Determine the [x, y] coordinate at the center of the cell enclosing the given text.  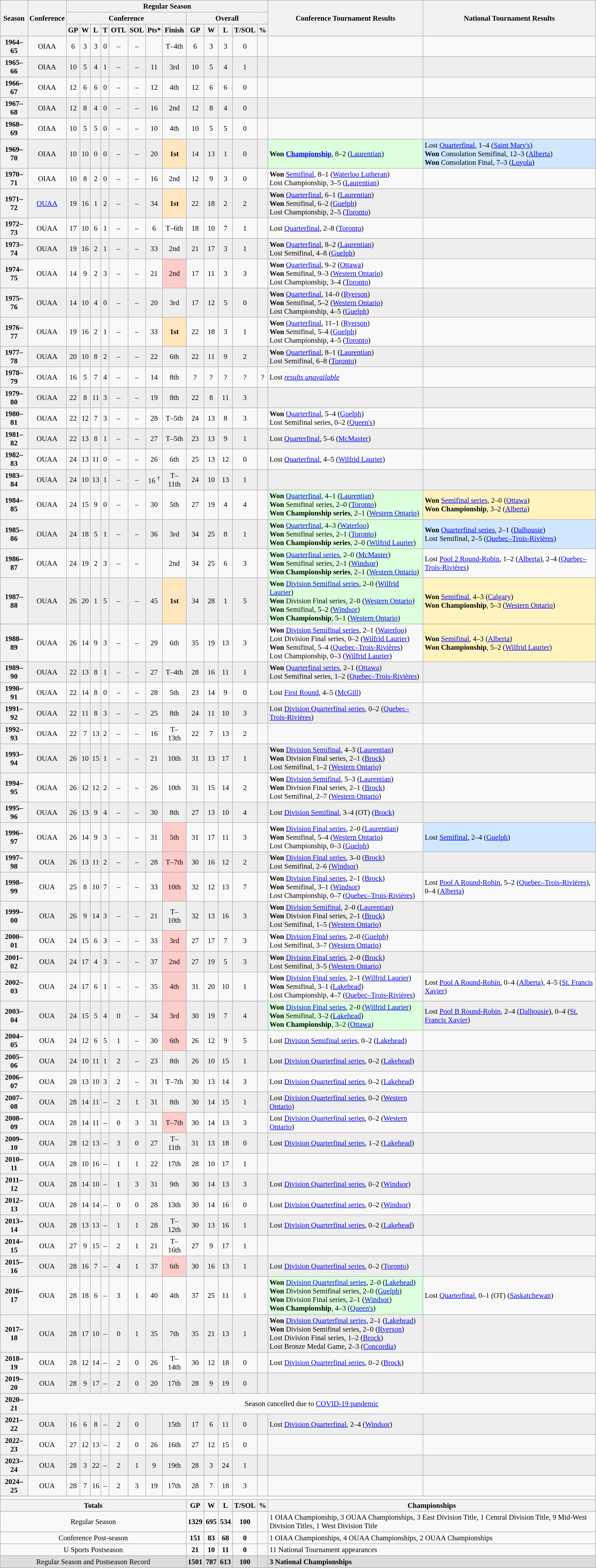
534 [225, 1522]
Won Semifinal, 4–3 (Alberta)Won Championship, 5–2 (Wilfrid Laurier) [509, 643]
Lost Division Quarterfinal, 2–4 (Windsor) [345, 1424]
11 National Tournament appearances [432, 1550]
Lost Division Quarterfinal series, 1–2 (Lakehead) [345, 1143]
1966–67 [14, 88]
SOL [137, 30]
Lost Division Semifinal series, 0–2 (Lakehead) [345, 1040]
1976–77 [14, 332]
9th [174, 1184]
1981–82 [14, 439]
National Tournament Results [509, 18]
Won Division Semifinal, 2–0 (Laurentian)Won Division Final series, 2–1 (Brock)Lost Semifinal, 1–5 (Western Ontario) [345, 916]
Won Division Final series, 2–0 (Guelph)Lost Semifinal, 3–7 (Western Ontario) [345, 941]
1979–80 [14, 398]
Season [14, 18]
16 † [154, 480]
T–6th [174, 228]
T–13th [174, 734]
2000–01 [14, 941]
1990–91 [14, 692]
1992–93 [14, 734]
2007–08 [14, 1102]
2019–20 [14, 1383]
Won Quarterfinal series, 2–0 (McMaster)Won Semifinal series, 2–1 (Windsor)Won Championship series, 2–1 (Western Ontario) [345, 563]
2020–21 [14, 1404]
Won Quarterfinal, 5–4 (Guelph)Lost Semifinal series, 0–2 (Queen's) [345, 418]
1984–85 [14, 505]
Won Semifinal, 8–1 (Waterloo Lutheran)Lost Championship, 3–5 (Laurentian) [345, 178]
2013–14 [14, 1226]
1982–83 [14, 459]
1501 [195, 1562]
Won Quarterfinal, 4–3 (Waterloo)Won Semifinal series, 2–1 (Toronto)Won Championship series, 2–0 (Wilfrid Laurier) [345, 534]
1995–96 [14, 813]
Won Division Final series, 2–1 (Brock)Won Semifinal, 3–1 (Windsor)Lost Championship, 0–7 (Quebec–Trois-Rivières) [345, 887]
Won Championship, 8–2 (Laurentian) [345, 154]
T–10th [174, 916]
Lost Division Quarterfinal series, 0–2 (Toronto) [345, 1266]
Season cancelled due to COVID-19 pandemic [312, 1404]
1329 [195, 1522]
Won Quarterfinal series, 2–1 (Dalhousie)Lost Semifinal, 2–5 (Quebec–Trois-Rivières) [509, 534]
1997–98 [14, 862]
1991–92 [14, 713]
1 OIAA Championship, 3 OUAA Championships, 3 East Division Title, 1 Central Division Title, 9 Mid-West Division Titles, 1 West Division Title [432, 1522]
36 [154, 534]
19th [174, 1466]
15th [174, 1424]
Lost Division Quarterfinal series, 0–2 (Brock) [345, 1362]
2024–25 [14, 1486]
1970–71 [14, 178]
Lost Division Semifinal, 3–4 (OT) (Brock) [345, 813]
2011–12 [14, 1184]
Won Division Semifinal, 5–3 (Laurentian)Won Division Final series, 2–1 (Brock)Lost Semifinal, 2–7 (Western Ontario) [345, 788]
Championships [432, 1506]
29 [154, 643]
2018–19 [14, 1362]
Won Division Final series, 3–0 (Brock)Lost Semifinal, 2–6 (Windsor) [345, 862]
Lost Quarterfinal, 1–4 (Saint Mary's)Won Consolation Semifinal, 12–3 (Alberta)Won Consolation Final, 7–3 (Loyola) [509, 154]
1989–90 [14, 672]
1994–95 [14, 788]
1978–79 [14, 377]
2021–22 [14, 1424]
1980–81 [14, 418]
2002–03 [14, 986]
1967–68 [14, 108]
T–16th [174, 1246]
Lost Pool A Round-Robin, 5–2 (Quebec–Trois-Rivières), 0–4 (Alberta) [509, 887]
Lost First Round, 4–5 (McGill) [345, 692]
2003–04 [14, 1016]
Lost Division Quarterfinal series, 0–2 (Quebec–Trois-Rivières) [345, 713]
Won Semifinal, 4–3 (Calgary)Won Championship, 5–3 (Western Ontario) [509, 601]
2004–05 [14, 1040]
2015–16 [14, 1266]
Won Division Final series, 2–0 (Laurentian)Won Semifinal, 5–4 (Western Ontario)Lost Championship, 0–3 (Guelph) [345, 837]
613 [225, 1562]
Lost Quarterfinal, 4–5 (Wilfrid Laurier) [345, 459]
Won Semifinal series, 2–0 (Ottawa)Won Championship, 3–2 (Alberta) [509, 505]
1998–99 [14, 887]
1999–00 [14, 916]
2012–13 [14, 1205]
2008–09 [14, 1123]
Won Quarterfinal series, 2–1 (Ottawa)Lost Semifinal series, 1–2 (Quebec–Trois-Rivières) [345, 672]
Lost results unavailable [345, 377]
2001–02 [14, 962]
1965–66 [14, 67]
40 [154, 1296]
1985–86 [14, 534]
Lost Pool B Round-Robin, 2–4 (Dalhousie), 0–4 (St. Francis Xavier) [509, 1016]
2017–18 [14, 1333]
2022–23 [14, 1445]
Won Division Final series, 2–0 (Brock)Lost Semifinal, 3–5 (Western Ontario) [345, 962]
1987–88 [14, 601]
45 [154, 601]
Won Quarterfinal, 6–1 (Laurentian)Won Semifinal, 6–2 (Guelph)Lost Championship, 2–5 (Toronto) [345, 203]
T–14th [174, 1362]
Overall [227, 18]
Totals [94, 1506]
T–12th [174, 1226]
2009–10 [14, 1143]
Won Division Final series, 2–1 (Wilfrid Laurier)Won Semifinal, 3–1 (Lakehead)Lost Championship, 4–7 (Quebec–Trois-Rivières) [345, 986]
695 [211, 1522]
1 OIAA Championships, 4 OUAA Championships, 2 OUAA Championships [432, 1538]
Won Quarterfinal, 9–2 (Ottawa)Won Semifinal, 9–3 (Western Ontario)Lost Championship, 3–4 (Toronto) [345, 274]
1973–74 [14, 249]
1996–97 [14, 837]
1974–75 [14, 274]
Lost Pool A Round-Robin, 0–4 (Alberta), 4–5 (St. Francis Xavier) [509, 986]
2023–24 [14, 1466]
1975–76 [14, 303]
68 [225, 1538]
2005–06 [14, 1061]
Won Quarterfinal, 4–1 (Laurentian)Won Semifinal series, 2–0 (Toronto)Won Championship series, 2–1 (Western Ontario) [345, 505]
U Sports Postseason [94, 1550]
1983–84 [14, 480]
1993–94 [14, 759]
Lost Quarterfinal, 2–8 (Toronto) [345, 228]
787 [211, 1562]
Won Division Semifinal, 4–3 (Laurentian)Won Division Final series, 2–1 (Brock)Lost Semifinal, 1–2 (Western Ontario) [345, 759]
3 National Championships [432, 1562]
2006–07 [14, 1082]
Won Quarterfinal, 14–0 (Ryerson)Won Semifinal, 5–2 (Western Ontario)Lost Championship, 4–5 (Guelph) [345, 303]
Won Quarterfinal, 11–1 (Ryerson)Won Semifinal, 5–4 (Guelph)Lost Championship, 4–5 (Toronto) [345, 332]
1977–78 [14, 356]
2014–15 [14, 1246]
Pts* [154, 30]
1971–72 [14, 203]
1964–65 [14, 46]
1986–87 [14, 563]
Lost Quarterfinal, 0–1 (OT) (Saskatchewan) [509, 1296]
16th [174, 1445]
Won Quarterfinal, 8–1 (Laurentian)Lost Semifinal, 6–8 (Toronto) [345, 356]
13th [174, 1205]
Won Quarterfinal, 8–2 (Laurentian)Lost Semifinal, 4–8 (Guelph) [345, 249]
2016–17 [14, 1296]
1972–73 [14, 228]
1968–69 [14, 129]
2010–11 [14, 1164]
1969–70 [14, 154]
Lost Quarterfinal, 5–6 (McMaster) [345, 439]
Conference Tournament Results [345, 18]
Regular Season and Postseason Record [94, 1562]
Finish [174, 30]
7th [174, 1333]
Conference Post-season [94, 1538]
Lost Semifinal, 2–4 (Guelph) [509, 837]
Won Division Final series, 2–0 (Wilfrid Laurier)Won Semifinal, 3–2 (Lakehead)Won Championship, 3–2 (Ottawa) [345, 1016]
Lost Pool 2 Round-Robin, 1–2 (Alberta), 2–4 (Quebec–Trois-Rivières) [509, 563]
OTL [118, 30]
83 [211, 1538]
T [105, 30]
1988–89 [14, 643]
151 [195, 1538]
